For the text-containing cell, return its midpoint in (X, Y) coordinate format. 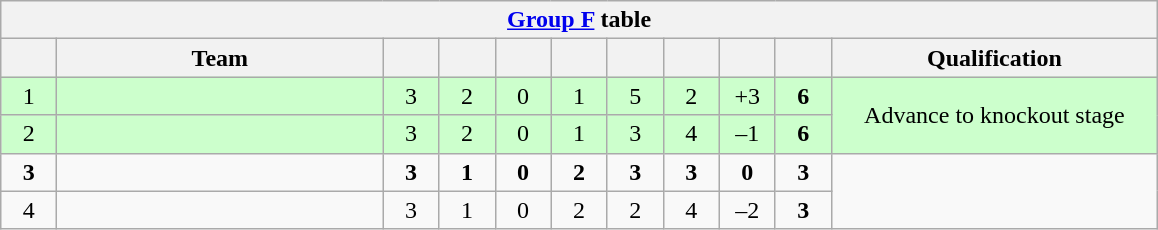
–1 (747, 134)
+3 (747, 96)
Advance to knockout stage (994, 115)
Group F table (580, 20)
–2 (747, 210)
Team (220, 58)
Qualification (994, 58)
5 (635, 96)
